Output the [x, y] coordinate of the center of the cell containing the given text.  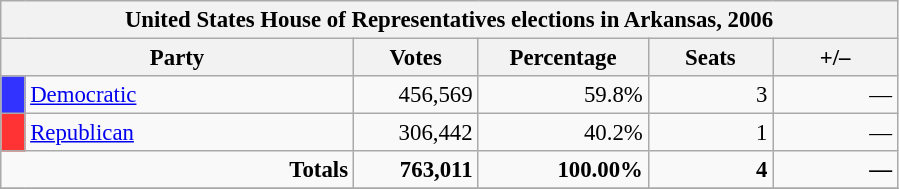
Votes [416, 58]
3 [710, 95]
Seats [710, 58]
Party [178, 58]
+/– [836, 58]
United States House of Representatives elections in Arkansas, 2006 [450, 20]
4 [710, 170]
59.8% [563, 95]
Democratic [189, 95]
40.2% [563, 133]
Totals [178, 170]
456,569 [416, 95]
Percentage [563, 58]
1 [710, 133]
100.00% [563, 170]
306,442 [416, 133]
763,011 [416, 170]
Republican [189, 133]
